From the cell containing the given text, extract its center point as [x, y] coordinate. 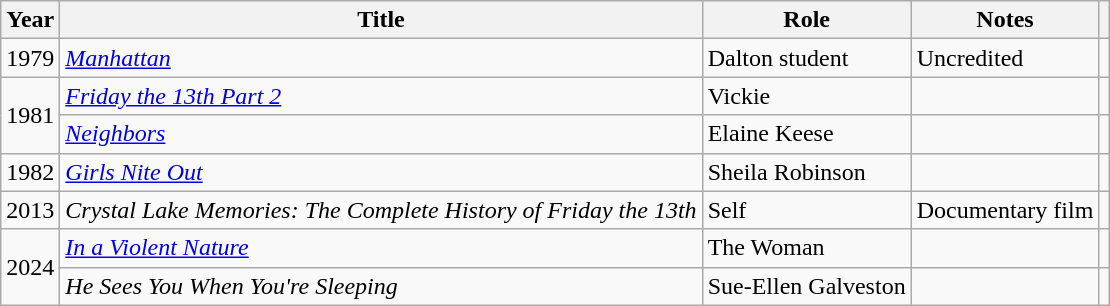
Girls Nite Out [381, 172]
In a Violent Nature [381, 248]
Elaine Keese [806, 134]
Dalton student [806, 58]
Manhattan [381, 58]
1981 [30, 115]
2024 [30, 267]
Documentary film [1005, 210]
Sheila Robinson [806, 172]
Vickie [806, 96]
He Sees You When You're Sleeping [381, 286]
Crystal Lake Memories: The Complete History of Friday the 13th [381, 210]
Year [30, 20]
Title [381, 20]
Sue-Ellen Galveston [806, 286]
Neighbors [381, 134]
1982 [30, 172]
Notes [1005, 20]
The Woman [806, 248]
Uncredited [1005, 58]
Role [806, 20]
Self [806, 210]
2013 [30, 210]
1979 [30, 58]
Friday the 13th Part 2 [381, 96]
